Identify which cell holds the provided text, then report its (X, Y) central coordinate. 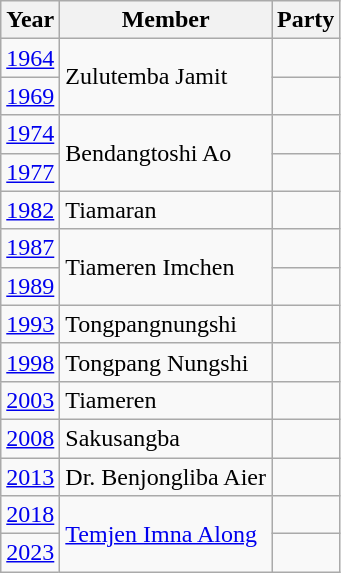
2013 (30, 477)
Party (306, 20)
Tongpangnungshi (166, 324)
1964 (30, 58)
1987 (30, 248)
1969 (30, 96)
Tiameren (166, 400)
Member (166, 20)
Dr. Benjongliba Aier (166, 477)
1998 (30, 362)
Tiamaran (166, 210)
Sakusangba (166, 438)
2003 (30, 400)
Tongpang Nungshi (166, 362)
Year (30, 20)
Bendangtoshi Ao (166, 153)
1974 (30, 134)
Tiameren Imchen (166, 267)
2018 (30, 515)
2023 (30, 553)
1977 (30, 172)
Temjen Imna Along (166, 534)
1993 (30, 324)
1989 (30, 286)
1982 (30, 210)
Zulutemba Jamit (166, 77)
2008 (30, 438)
